Output the (X, Y) coordinate of the center of the cell containing the given text.  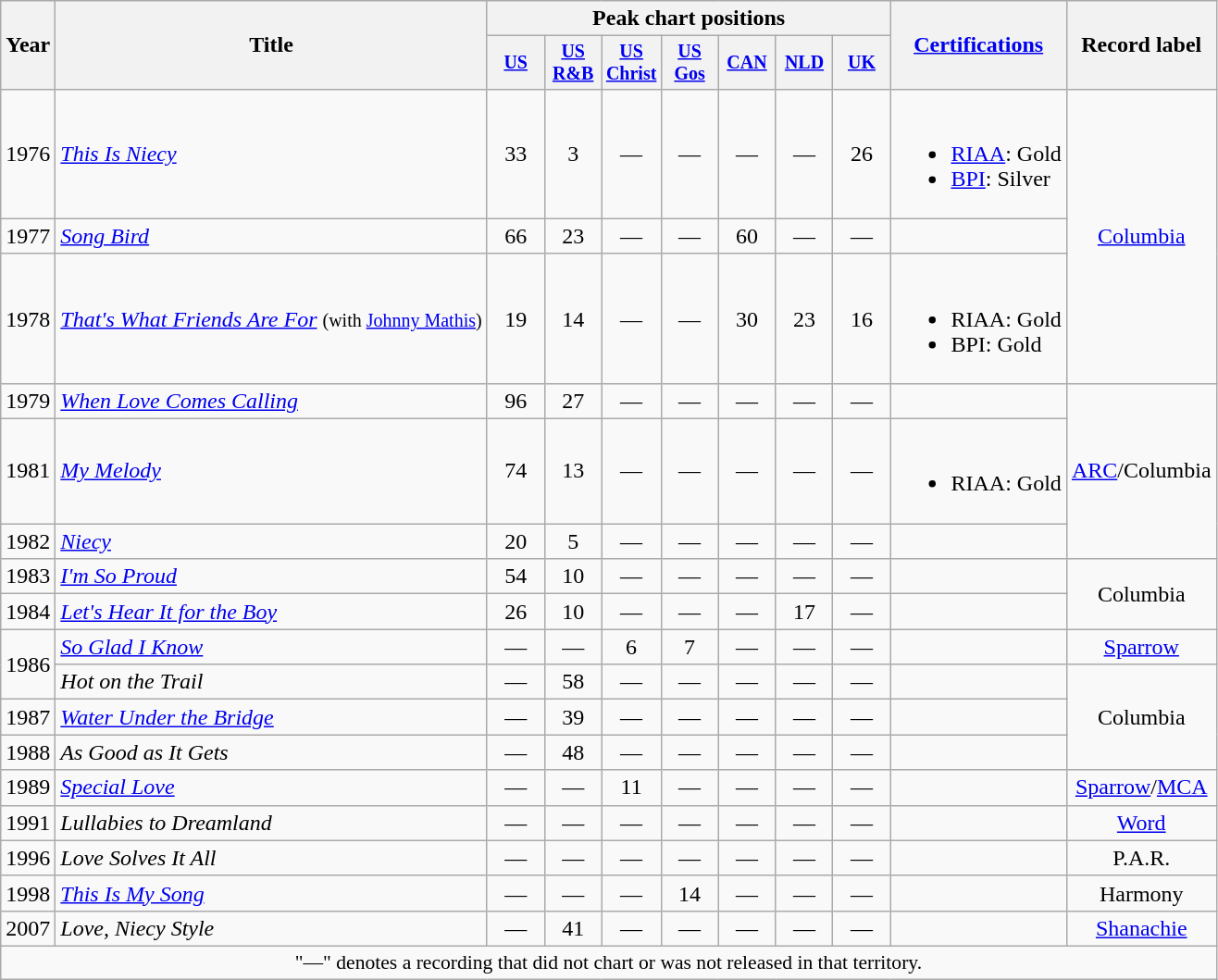
Love, Niecy Style (271, 928)
3 (573, 154)
1976 (28, 154)
CAN (747, 63)
74 (516, 472)
Year (28, 45)
27 (573, 401)
Shanachie (1141, 928)
66 (516, 236)
1979 (28, 401)
1998 (28, 893)
RIAA: GoldBPI: Gold (978, 318)
I'm So Proud (271, 577)
7 (690, 647)
Love Solves It All (271, 858)
16 (862, 318)
Song Bird (271, 236)
Sparrow/MCA (1141, 788)
Sparrow (1141, 647)
41 (573, 928)
USChrist (631, 63)
My Melody (271, 472)
That's What Friends Are For (with Johnny Mathis) (271, 318)
NLD (804, 63)
Record label (1141, 45)
Word (1141, 823)
"—" denotes a recording that did not chart or was not released in that territory. (609, 962)
48 (573, 752)
60 (747, 236)
When Love Comes Calling (271, 401)
Niecy (271, 541)
RIAA: GoldBPI: Silver (978, 154)
USGos (690, 63)
19 (516, 318)
US (516, 63)
Harmony (1141, 893)
13 (573, 472)
2007 (28, 928)
P.A.R. (1141, 858)
58 (573, 682)
Water Under the Bridge (271, 717)
1983 (28, 577)
1978 (28, 318)
11 (631, 788)
33 (516, 154)
1989 (28, 788)
RIAA: Gold (978, 472)
5 (573, 541)
UK (862, 63)
1982 (28, 541)
Let's Hear It for the Boy (271, 612)
17 (804, 612)
Hot on the Trail (271, 682)
ARC/Columbia (1141, 470)
This Is My Song (271, 893)
1977 (28, 236)
1988 (28, 752)
1991 (28, 823)
96 (516, 401)
20 (516, 541)
As Good as It Gets (271, 752)
1981 (28, 472)
Title (271, 45)
Special Love (271, 788)
6 (631, 647)
1986 (28, 664)
Certifications (978, 45)
54 (516, 577)
So Glad I Know (271, 647)
Lullabies to Dreamland (271, 823)
This Is Niecy (271, 154)
39 (573, 717)
30 (747, 318)
Peak chart positions (689, 19)
1996 (28, 858)
USR&B (573, 63)
1987 (28, 717)
1984 (28, 612)
